Determine the [X, Y] coordinate at the center of the cell enclosing the given text.  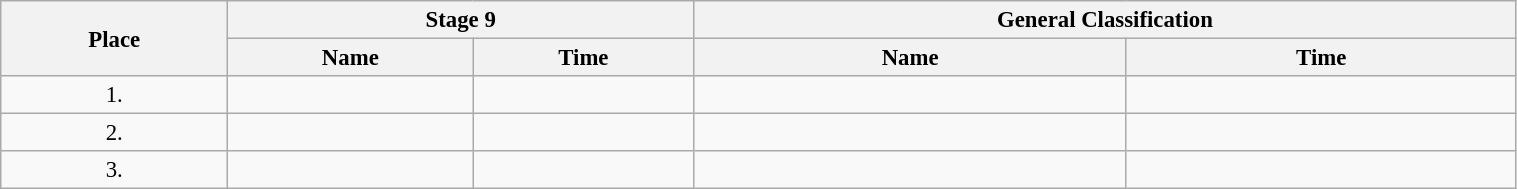
General Classification [1105, 20]
2. [114, 133]
Stage 9 [461, 20]
Place [114, 38]
1. [114, 95]
3. [114, 170]
